For the text-containing cell, return its midpoint in [X, Y] coordinate format. 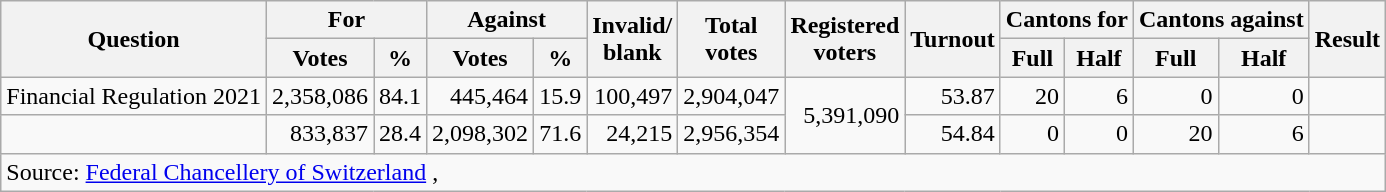
100,497 [632, 96]
Cantons against [1221, 20]
Result [1347, 39]
2,904,047 [732, 96]
71.6 [560, 134]
54.84 [953, 134]
5,391,090 [845, 115]
24,215 [632, 134]
For [346, 20]
Registeredvoters [845, 39]
Cantons for [1066, 20]
2,956,354 [732, 134]
833,837 [320, 134]
15.9 [560, 96]
Turnout [953, 39]
2,098,302 [480, 134]
84.1 [400, 96]
Against [507, 20]
Invalid/blank [632, 39]
53.87 [953, 96]
445,464 [480, 96]
Question [134, 39]
28.4 [400, 134]
Totalvotes [732, 39]
Financial Regulation 2021 [134, 96]
2,358,086 [320, 96]
Source: Federal Chancellery of Switzerland , [694, 172]
